From the cell containing the given text, extract its center point as (x, y) coordinate. 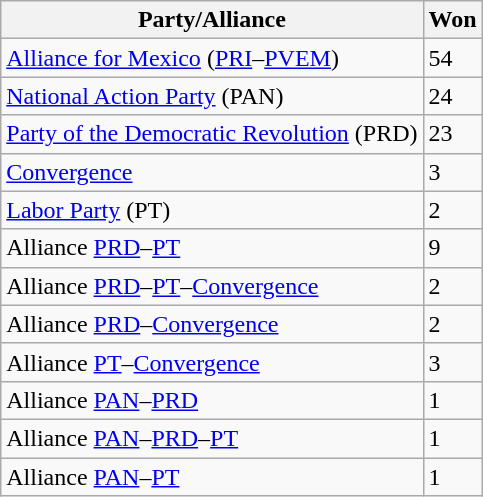
Alliance PRD–PT–Convergence (212, 286)
Party/Alliance (212, 20)
54 (452, 58)
Won (452, 20)
24 (452, 96)
Alliance PAN–PRD (212, 400)
23 (452, 134)
Convergence (212, 172)
Labor Party (PT) (212, 210)
Alliance for Mexico (PRI–PVEM) (212, 58)
9 (452, 248)
Alliance PAN–PRD–PT (212, 438)
Alliance PT–Convergence (212, 362)
Alliance PRD–Convergence (212, 324)
Party of the Democratic Revolution (PRD) (212, 134)
National Action Party (PAN) (212, 96)
Alliance PAN–PT (212, 477)
Alliance PRD–PT (212, 248)
